From the cell containing the given text, extract its center point as (X, Y) coordinate. 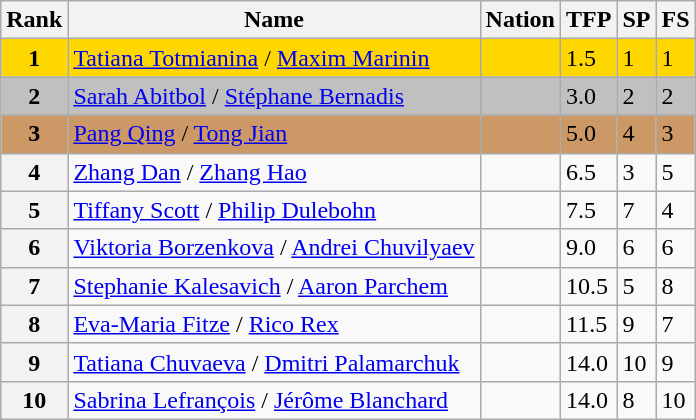
Tatiana Chuvaeva / Dmitri Palamarchuk (274, 362)
Nation (520, 20)
5.0 (588, 134)
Tatiana Totmianina / Maxim Marinin (274, 58)
SP (636, 20)
9.0 (588, 248)
10.5 (588, 286)
6.5 (588, 172)
Name (274, 20)
Zhang Dan / Zhang Hao (274, 172)
Viktoria Borzenkova / Andrei Chuvilyaev (274, 248)
TFP (588, 20)
7.5 (588, 210)
Sarah Abitbol / Stéphane Bernadis (274, 96)
Sabrina Lefrançois / Jérôme Blanchard (274, 400)
Rank (34, 20)
1.5 (588, 58)
11.5 (588, 324)
Stephanie Kalesavich / Aaron Parchem (274, 286)
FS (676, 20)
3.0 (588, 96)
Pang Qing / Tong Jian (274, 134)
Eva-Maria Fitze / Rico Rex (274, 324)
Tiffany Scott / Philip Dulebohn (274, 210)
